Scan for the cell matching the given text and deliver its [x, y] coordinate at center. 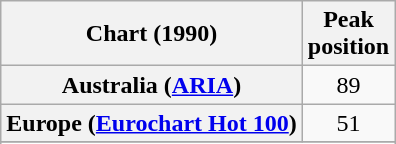
Europe (Eurochart Hot 100) [152, 123]
89 [348, 85]
Chart (1990) [152, 34]
Australia (ARIA) [152, 85]
51 [348, 123]
Peakposition [348, 34]
